Identify which cell holds the provided text, then report its [X, Y] central coordinate. 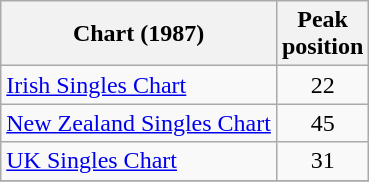
31 [322, 161]
Chart (1987) [139, 34]
UK Singles Chart [139, 161]
45 [322, 123]
22 [322, 85]
Irish Singles Chart [139, 85]
New Zealand Singles Chart [139, 123]
Peakposition [322, 34]
